For the text-containing cell, return its midpoint in (X, Y) coordinate format. 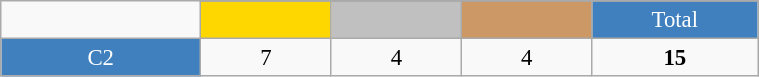
Total (675, 20)
7 (266, 58)
15 (675, 58)
C2 (101, 58)
